Search for the cell housing the specified text and yield its [X, Y] center coordinate. 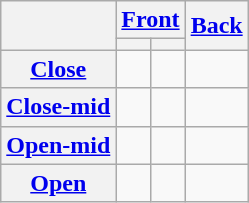
Open-mid [58, 145]
Close-mid [58, 107]
Front [150, 20]
Close [58, 69]
Back [216, 26]
Open [58, 183]
